Scan for the cell matching the given text and deliver its [x, y] coordinate at center. 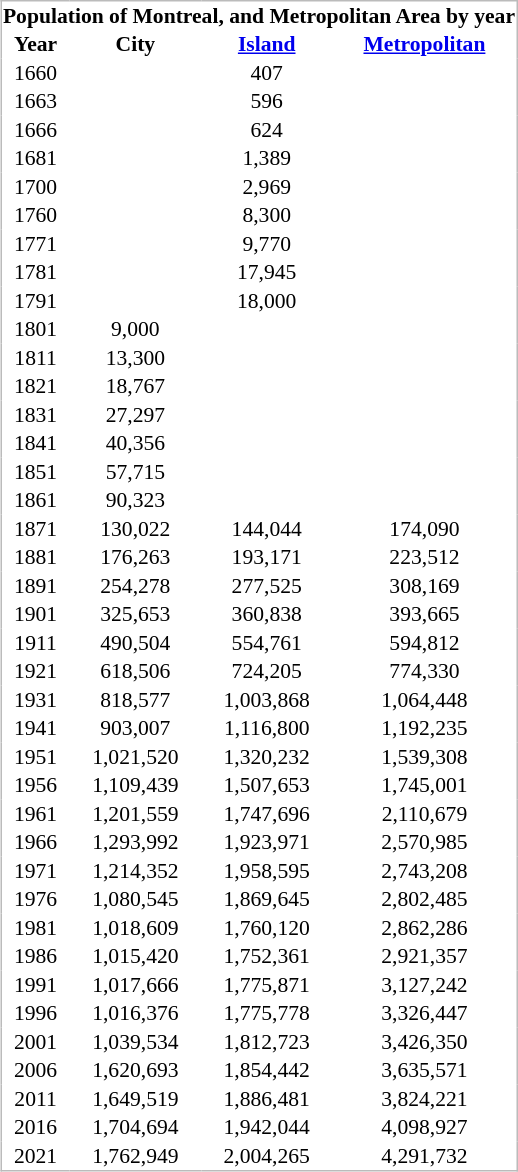
2016 [36, 1127]
2011 [36, 1098]
2,921,357 [424, 956]
1,017,666 [136, 984]
254,278 [136, 586]
818,577 [136, 700]
176,263 [136, 557]
2,802,485 [424, 899]
1,854,442 [266, 1070]
1881 [36, 557]
1986 [36, 956]
1831 [36, 414]
1,812,723 [266, 1042]
1966 [36, 842]
393,665 [424, 614]
2,110,679 [424, 814]
1931 [36, 700]
17,945 [266, 272]
1,039,534 [136, 1042]
1,775,871 [266, 984]
1760 [36, 215]
2021 [36, 1156]
1,507,653 [266, 785]
Year [36, 44]
1660 [36, 72]
2001 [36, 1042]
1,015,420 [136, 956]
1,293,992 [136, 842]
3,824,221 [424, 1098]
1771 [36, 244]
18,767 [136, 386]
596 [266, 101]
1700 [36, 186]
1996 [36, 1013]
1663 [36, 101]
277,525 [266, 586]
1,539,308 [424, 756]
1841 [36, 443]
1811 [36, 358]
3,326,447 [424, 1013]
2006 [36, 1070]
1,320,232 [266, 756]
193,171 [266, 557]
Island [266, 44]
144,044 [266, 528]
1,886,481 [266, 1098]
490,504 [136, 642]
1,620,693 [136, 1070]
57,715 [136, 472]
18,000 [266, 300]
1976 [36, 899]
1,018,609 [136, 928]
2,570,985 [424, 842]
2,969 [266, 186]
308,169 [424, 586]
1,064,448 [424, 700]
1956 [36, 785]
1,942,044 [266, 1127]
1,016,376 [136, 1013]
1911 [36, 642]
1,201,559 [136, 814]
774,330 [424, 671]
1991 [36, 984]
40,356 [136, 443]
1861 [36, 500]
1,760,120 [266, 928]
4,098,927 [424, 1127]
13,300 [136, 358]
3,127,242 [424, 984]
1801 [36, 329]
1,109,439 [136, 785]
City [136, 44]
1871 [36, 528]
9,770 [266, 244]
90,323 [136, 500]
325,653 [136, 614]
3,635,571 [424, 1070]
Metropolitan [424, 44]
1891 [36, 586]
1681 [36, 158]
9,000 [136, 329]
174,090 [424, 528]
1,958,595 [266, 870]
27,297 [136, 414]
1,775,778 [266, 1013]
1,649,519 [136, 1098]
1791 [36, 300]
1,021,520 [136, 756]
1,116,800 [266, 728]
1,752,361 [266, 956]
2,743,208 [424, 870]
1,747,696 [266, 814]
1941 [36, 728]
1961 [36, 814]
1781 [36, 272]
3,426,350 [424, 1042]
360,838 [266, 614]
1,389 [266, 158]
1,745,001 [424, 785]
1,923,971 [266, 842]
1981 [36, 928]
1,003,868 [266, 700]
2,862,286 [424, 928]
1,704,694 [136, 1127]
903,007 [136, 728]
1951 [36, 756]
1666 [36, 130]
554,761 [266, 642]
407 [266, 72]
1,869,645 [266, 899]
1971 [36, 870]
1921 [36, 671]
724,205 [266, 671]
8,300 [266, 215]
1,080,545 [136, 899]
4,291,732 [424, 1156]
1,192,235 [424, 728]
1,762,949 [136, 1156]
1,214,352 [136, 870]
618,506 [136, 671]
1851 [36, 472]
594,812 [424, 642]
130,022 [136, 528]
1901 [36, 614]
223,512 [424, 557]
624 [266, 130]
1821 [36, 386]
2,004,265 [266, 1156]
Population of Montreal, and Metropolitan Area by year [260, 16]
